Determine the (X, Y) coordinate at the center of the cell enclosing the given text.  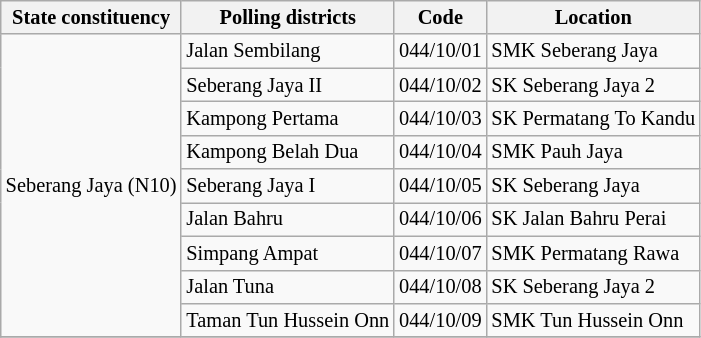
Seberang Jaya II (288, 85)
SMK Permatang Rawa (592, 253)
SMK Pauh Jaya (592, 152)
SMK Seberang Jaya (592, 51)
044/10/01 (440, 51)
044/10/05 (440, 186)
044/10/08 (440, 287)
044/10/09 (440, 320)
044/10/04 (440, 152)
Seberang Jaya I (288, 186)
Jalan Sembilang (288, 51)
Code (440, 17)
044/10/03 (440, 118)
State constituency (92, 17)
Kampong Belah Dua (288, 152)
044/10/06 (440, 219)
044/10/07 (440, 253)
Jalan Tuna (288, 287)
044/10/02 (440, 85)
Location (592, 17)
Seberang Jaya (N10) (92, 186)
SK Permatang To Kandu (592, 118)
Kampong Pertama (288, 118)
SK Seberang Jaya (592, 186)
Polling districts (288, 17)
SMK Tun Hussein Onn (592, 320)
SK Jalan Bahru Perai (592, 219)
Jalan Bahru (288, 219)
Simpang Ampat (288, 253)
Taman Tun Hussein Onn (288, 320)
